Provide the (x, y) coordinate of the cell's center where the given text is located.  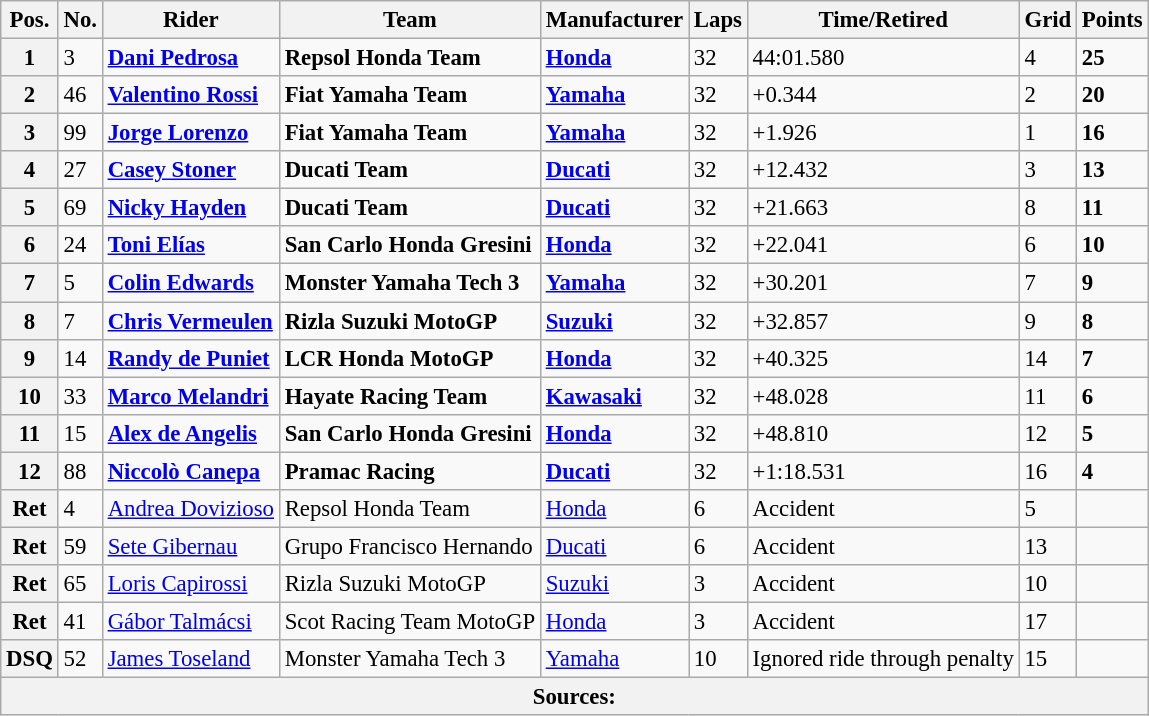
Toni Elías (190, 245)
25 (1112, 58)
Grid (1048, 20)
+0.344 (883, 95)
Points (1112, 20)
59 (80, 546)
Sete Gibernau (190, 546)
Kawasaki (614, 396)
Niccolò Canepa (190, 471)
No. (80, 20)
+21.663 (883, 208)
33 (80, 396)
Rider (190, 20)
69 (80, 208)
Jorge Lorenzo (190, 133)
99 (80, 133)
Team (410, 20)
27 (80, 170)
65 (80, 584)
Valentino Rossi (190, 95)
20 (1112, 95)
Laps (718, 20)
24 (80, 245)
Ignored ride through penalty (883, 659)
Casey Stoner (190, 170)
Alex de Angelis (190, 433)
Chris Vermeulen (190, 321)
Grupo Francisco Hernando (410, 546)
+48.028 (883, 396)
+1.926 (883, 133)
Pramac Racing (410, 471)
+1:18.531 (883, 471)
Manufacturer (614, 20)
Loris Capirossi (190, 584)
44:01.580 (883, 58)
James Toseland (190, 659)
Sources: (574, 697)
+48.810 (883, 433)
Nicky Hayden (190, 208)
17 (1048, 621)
Randy de Puniet (190, 358)
+12.432 (883, 170)
Pos. (30, 20)
88 (80, 471)
+30.201 (883, 283)
52 (80, 659)
DSQ (30, 659)
Time/Retired (883, 20)
+22.041 (883, 245)
Colin Edwards (190, 283)
LCR Honda MotoGP (410, 358)
Hayate Racing Team (410, 396)
Andrea Dovizioso (190, 509)
+40.325 (883, 358)
46 (80, 95)
41 (80, 621)
+32.857 (883, 321)
Scot Racing Team MotoGP (410, 621)
Marco Melandri (190, 396)
Gábor Talmácsi (190, 621)
Dani Pedrosa (190, 58)
